For the text-containing cell, return its midpoint in [X, Y] coordinate format. 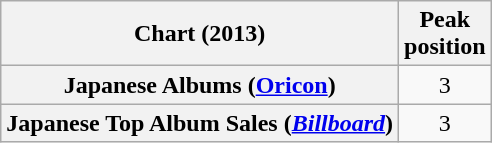
Peakposition [445, 34]
Japanese Albums (Oricon) [200, 85]
Chart (2013) [200, 34]
Japanese Top Album Sales (Billboard) [200, 123]
